Scan for the cell matching the given text and deliver its [x, y] coordinate at center. 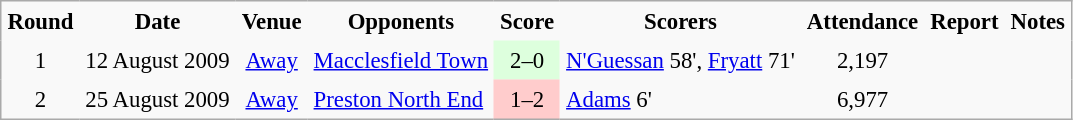
Scorers [680, 21]
2–0 [527, 60]
2,197 [862, 60]
Macclesfield Town [401, 60]
25 August 2009 [157, 100]
6,977 [862, 100]
Round [40, 21]
1–2 [527, 100]
2 [40, 100]
Attendance [862, 21]
Report [964, 21]
Notes [1038, 21]
Date [157, 21]
Opponents [401, 21]
12 August 2009 [157, 60]
Preston North End [401, 100]
Score [527, 21]
N'Guessan 58', Fryatt 71' [680, 60]
Adams 6' [680, 100]
Venue [272, 21]
1 [40, 60]
